Provide the [x, y] coordinate of the cell's center where the given text is located.  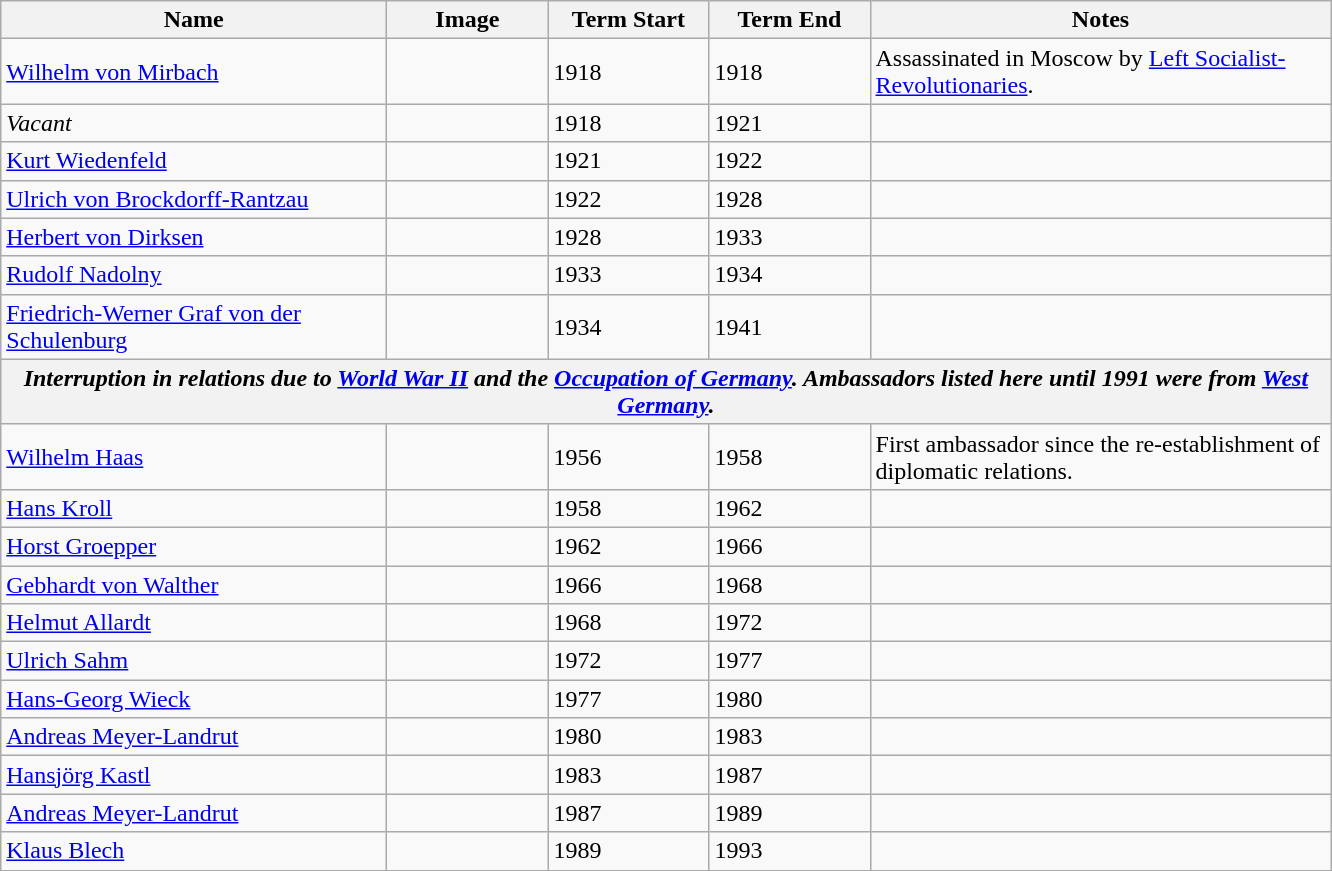
Hans Kroll [194, 508]
Term Start [628, 20]
Image [468, 20]
Wilhelm von Mirbach [194, 72]
Wilhelm Haas [194, 456]
Assassinated in Moscow by Left Socialist-Revolutionaries. [1100, 72]
Interruption in relations due to World War II and the Occupation of Germany. Ambassadors listed here until 1991 were from West Germany. [666, 392]
Helmut Allardt [194, 623]
Term End [790, 20]
1993 [790, 851]
Hansjörg Kastl [194, 775]
Herbert von Dirksen [194, 237]
Name [194, 20]
Vacant [194, 123]
First ambassador since the re-establishment of diplomatic relations. [1100, 456]
Klaus Blech [194, 851]
Rudolf Nadolny [194, 275]
1956 [628, 456]
Ulrich Sahm [194, 661]
Ulrich von Brockdorff-Rantzau [194, 199]
1941 [790, 326]
Notes [1100, 20]
Hans-Georg Wieck [194, 699]
Friedrich-Werner Graf von der Schulenburg [194, 326]
Kurt Wiedenfeld [194, 161]
Gebhardt von Walther [194, 585]
Horst Groepper [194, 546]
